Return the [x, y] coordinate for the center point of the cell that contains the specified text.  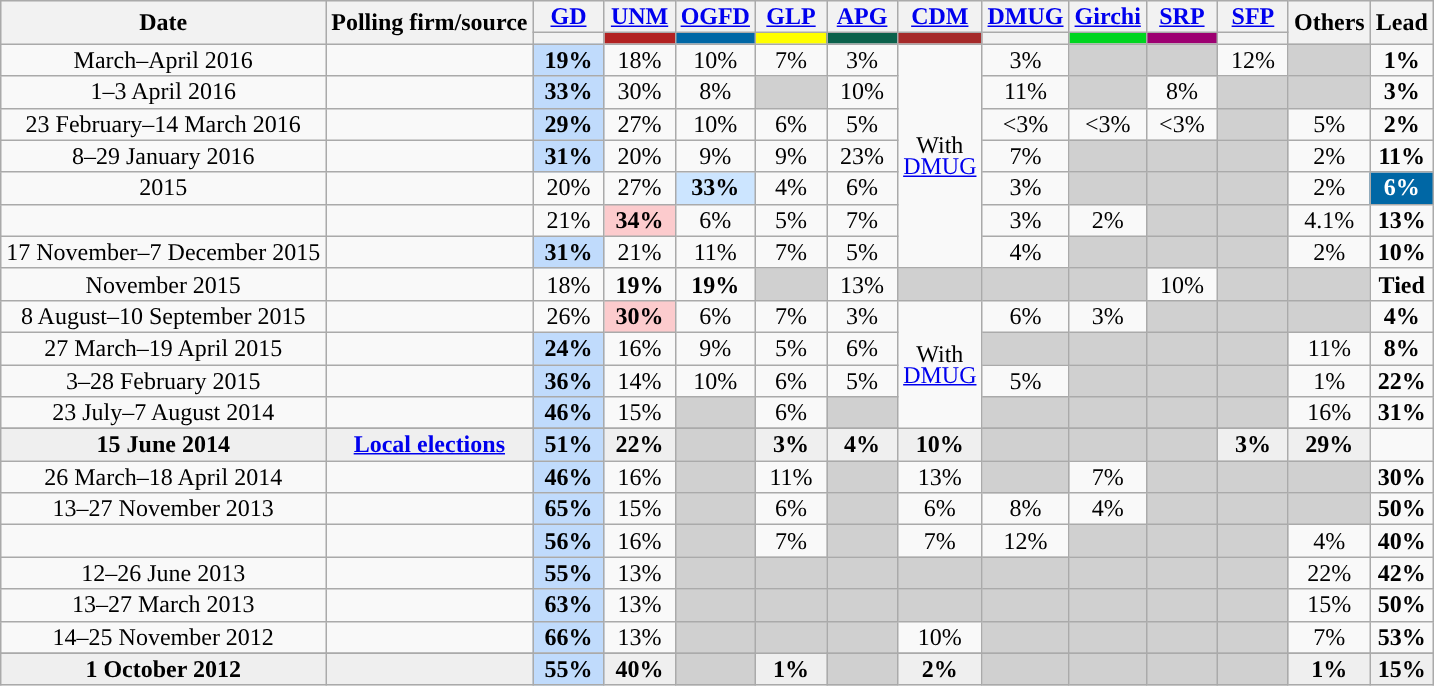
24% [568, 348]
15 June 2014 [164, 445]
3–28 February 2015 [164, 380]
17 November–7 December 2015 [164, 252]
APG [862, 17]
SRP [1182, 17]
1 October 2012 [164, 669]
Local elections [430, 445]
23 July–7 August 2014 [164, 413]
CDM [940, 17]
GD [568, 17]
2015 [164, 188]
26% [568, 316]
13–27 March 2013 [164, 605]
GLP [790, 17]
42% [1402, 573]
63% [568, 605]
34% [640, 220]
14% [640, 380]
Tied [1402, 284]
56% [568, 541]
13–27 November 2013 [164, 509]
Others [1329, 22]
51% [568, 445]
23 February–14 March 2016 [164, 124]
53% [1402, 637]
UNM [640, 17]
12–26 June 2013 [164, 573]
DMUG [1026, 17]
36% [568, 380]
8–29 January 2016 [164, 156]
SFP [1252, 17]
8 August–10 September 2015 [164, 316]
Girchi [1108, 17]
27 March–19 April 2015 [164, 348]
1–3 April 2016 [164, 92]
14–25 November 2012 [164, 637]
4.1% [1329, 220]
23% [862, 156]
66% [568, 637]
Lead [1402, 22]
OGFD [715, 17]
Polling firm/source [430, 22]
March–April 2016 [164, 60]
Date [164, 22]
November 2015 [164, 284]
26 March–18 April 2014 [164, 477]
65% [568, 509]
